Capture the cell that displays the provided text and extract its [X, Y] central coordinate. 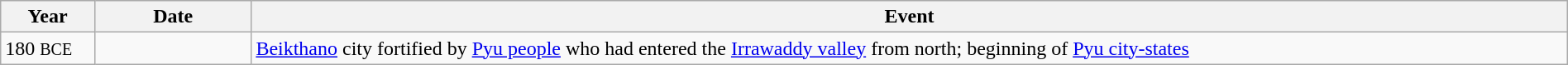
Date [172, 17]
180 BCE [48, 48]
Beikthano city fortified by Pyu people who had entered the Irrawaddy valley from north; beginning of Pyu city-states [910, 48]
Year [48, 17]
Event [910, 17]
